For the text-containing cell, return its midpoint in [x, y] coordinate format. 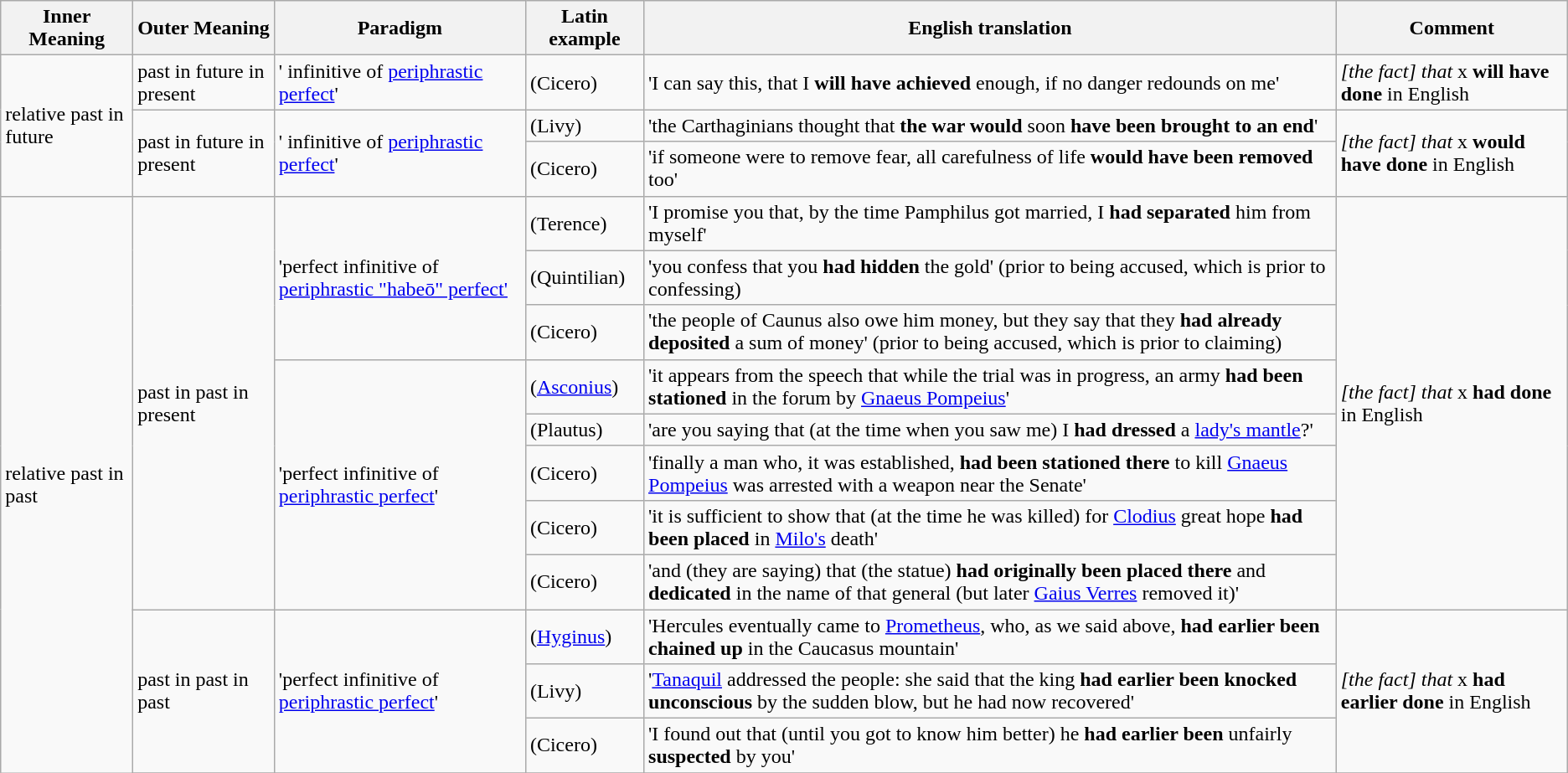
relative past in past [67, 484]
past in past in past [204, 692]
[the fact] that x will have done in English [1452, 82]
'I promise you that, by the time Pamphilus got married, I had separated him from myself' [990, 223]
'perfect infinitive of periphrastic "habeō" perfect' [400, 278]
'finally a man who, it was established, had been stationed there to kill Gnaeus Pompeius was arrested with a weapon near the Senate' [990, 472]
(Plautus) [585, 430]
[the fact] that x had earlier done in English [1452, 692]
Paradigm [400, 28]
(Quintilian) [585, 278]
past in past in present [204, 403]
'it is sufficient to show that (at the time he was killed) for Clodius great hope had been placed in Milo's death' [990, 528]
'I can say this, that I will have achieved enough, if no danger redounds on me' [990, 82]
[the fact] that x would have done in English [1452, 152]
'I found out that (until you got to know him better) he had earlier been unfairly suspected by you' [990, 745]
Latin example [585, 28]
'it appears from the speech that while the trial was in progress, an army had been stationed in the forum by Gnaeus Pompeius' [990, 387]
'the Carthaginians thought that the war would soon have been brought to an end' [990, 126]
'if someone were to remove fear, all carefulness of life would have been removed too' [990, 169]
Inner Meaning [67, 28]
'are you saying that (at the time when you saw me) I had dressed a lady's mantle?' [990, 430]
Comment [1452, 28]
[the fact] that x had done in English [1452, 403]
(Terence) [585, 223]
English translation [990, 28]
'Hercules eventually came to Prometheus, who, as we said above, had earlier been chained up in the Caucasus mountain' [990, 636]
(Hyginus) [585, 636]
relative past in future [67, 126]
'Tanaquil addressed the people: she said that the king had earlier been knocked unconscious by the sudden blow, but he had now recovered' [990, 692]
Outer Meaning [204, 28]
'you confess that you had hidden the gold' (prior to being accused, which is prior to confessing) [990, 278]
(Asconius) [585, 387]
